From the cell containing the given text, extract its center point as (x, y) coordinate. 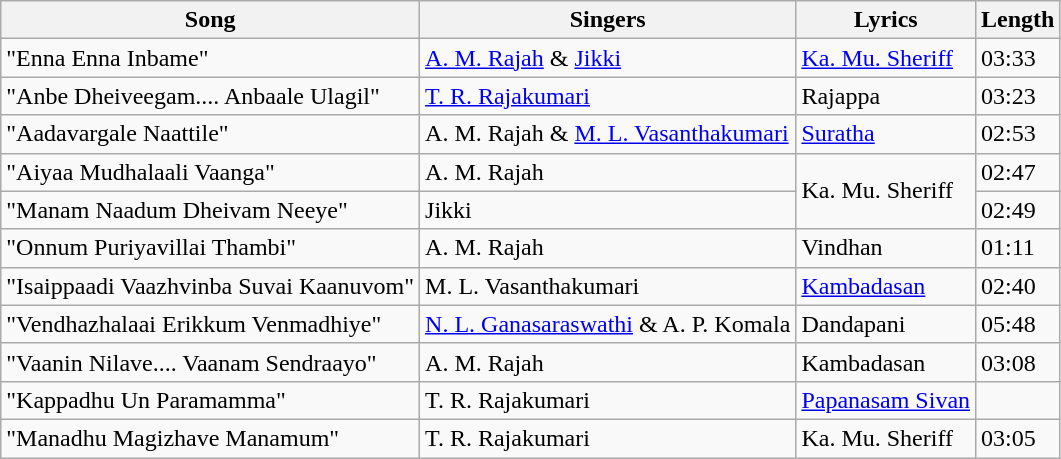
03:05 (1018, 438)
Papanasam Sivan (886, 400)
Vindhan (886, 248)
Dandapani (886, 324)
Singers (608, 20)
02:40 (1018, 286)
03:08 (1018, 362)
"Vaanin Nilave.... Vaanam Sendraayo" (210, 362)
02:47 (1018, 172)
05:48 (1018, 324)
"Isaippaadi Vaazhvinba Suvai Kaanuvom" (210, 286)
M. L. Vasanthakumari (608, 286)
Suratha (886, 134)
"Manadhu Magizhave Manamum" (210, 438)
01:11 (1018, 248)
02:53 (1018, 134)
Lyrics (886, 20)
Jikki (608, 210)
"Onnum Puriyavillai Thambi" (210, 248)
"Enna Enna Inbame" (210, 58)
"Aiyaa Mudhalaali Vaanga" (210, 172)
Song (210, 20)
03:33 (1018, 58)
Rajappa (886, 96)
"Manam Naadum Dheivam Neeye" (210, 210)
02:49 (1018, 210)
"Aadavargale Naattile" (210, 134)
"Anbe Dheiveegam.... Anbaale Ulagil" (210, 96)
N. L. Ganasaraswathi & A. P. Komala (608, 324)
Length (1018, 20)
"Vendhazhalaai Erikkum Venmadhiye" (210, 324)
A. M. Rajah & Jikki (608, 58)
03:23 (1018, 96)
A. M. Rajah & M. L. Vasanthakumari (608, 134)
"Kappadhu Un Paramamma" (210, 400)
